Find where the given text appears and provide that cell's center as (x, y) coordinate. 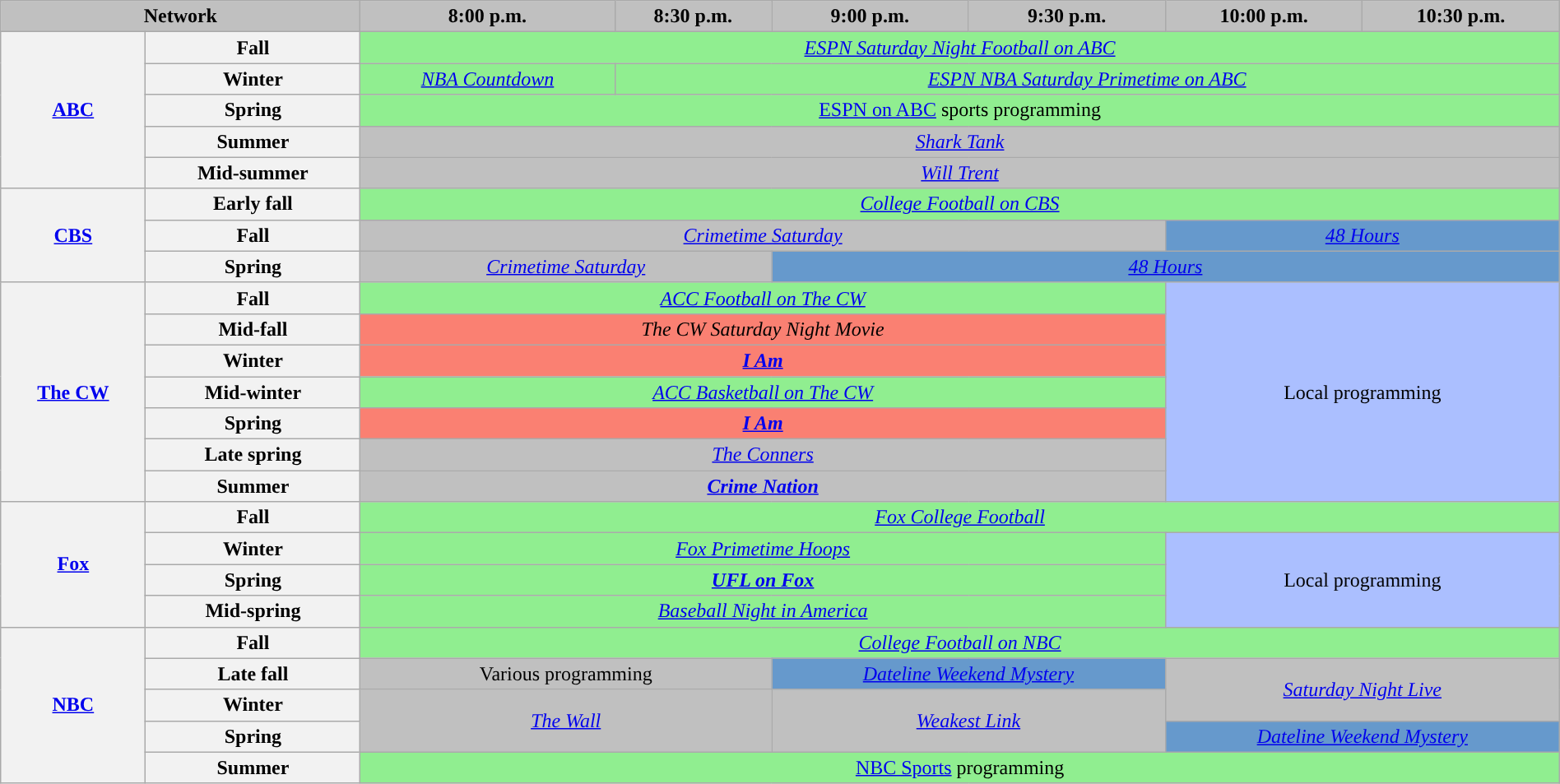
9:30 p.m. (1066, 16)
Late spring (253, 455)
8:00 p.m. (487, 16)
ACC Basketball on The CW (763, 392)
Various programming (566, 674)
Fox College Football (959, 517)
The Wall (566, 721)
8:30 p.m. (693, 16)
10:00 p.m. (1264, 16)
ESPN Saturday Night Football on ABC (959, 48)
Saturday Night Live (1363, 689)
College Football on CBS (959, 204)
Mid-spring (253, 611)
The CW (73, 392)
NBC Sports programming (959, 768)
ESPN on ABC sports programming (959, 110)
Fox (73, 564)
10:30 p.m. (1461, 16)
The Conners (763, 455)
Shark Tank (959, 141)
Mid-winter (253, 392)
ESPN NBA Saturday Primetime on ABC (1087, 79)
9:00 p.m. (871, 16)
ACC Football on The CW (763, 298)
Baseball Night in America (763, 611)
UFL on Fox (763, 580)
Network (181, 16)
Mid-summer (253, 173)
College Football on NBC (959, 643)
The CW Saturday Night Movie (763, 329)
Mid-fall (253, 329)
Weakest Link (969, 721)
CBS (73, 235)
Crime Nation (763, 486)
NBA Countdown (487, 79)
Fox Primetime Hoops (763, 549)
Late fall (253, 674)
Early fall (253, 204)
ABC (73, 110)
NBC (73, 705)
Will Trent (959, 173)
